From the cell containing the given text, extract its center point as (x, y) coordinate. 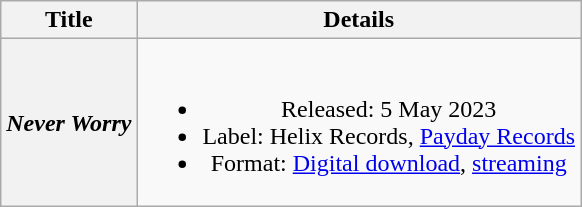
Never Worry (69, 122)
Details (359, 20)
Title (69, 20)
Released: 5 May 2023Label: Helix Records, Payday RecordsFormat: Digital download, streaming (359, 122)
